Determine the (X, Y) coordinate at the center of the cell enclosing the given text.  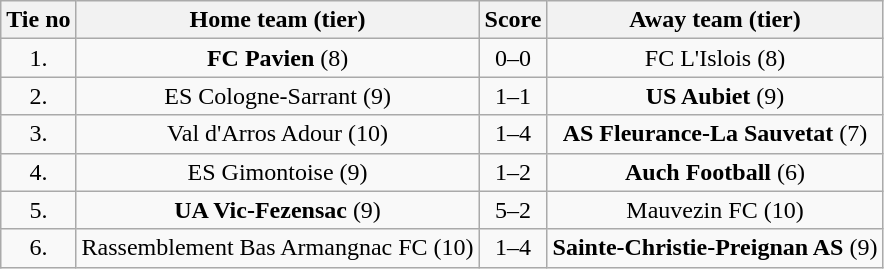
UA Vic-Fezensac (9) (278, 210)
Rassemblement Bas Armangnac FC (10) (278, 248)
US Aubiet (9) (715, 96)
3. (38, 134)
0–0 (513, 58)
Sainte-Christie-Preignan AS (9) (715, 248)
ES Cologne-Sarrant (9) (278, 96)
Tie no (38, 20)
5–2 (513, 210)
1–1 (513, 96)
Score (513, 20)
Away team (tier) (715, 20)
1–2 (513, 172)
5. (38, 210)
2. (38, 96)
Auch Football (6) (715, 172)
ES Gimontoise (9) (278, 172)
Val d'Arros Adour (10) (278, 134)
Mauvezin FC (10) (715, 210)
FC L'Islois (8) (715, 58)
6. (38, 248)
FC Pavien (8) (278, 58)
AS Fleurance-La Sauvetat (7) (715, 134)
Home team (tier) (278, 20)
1. (38, 58)
4. (38, 172)
